Output the (X, Y) coordinate of the center of the cell containing the given text.  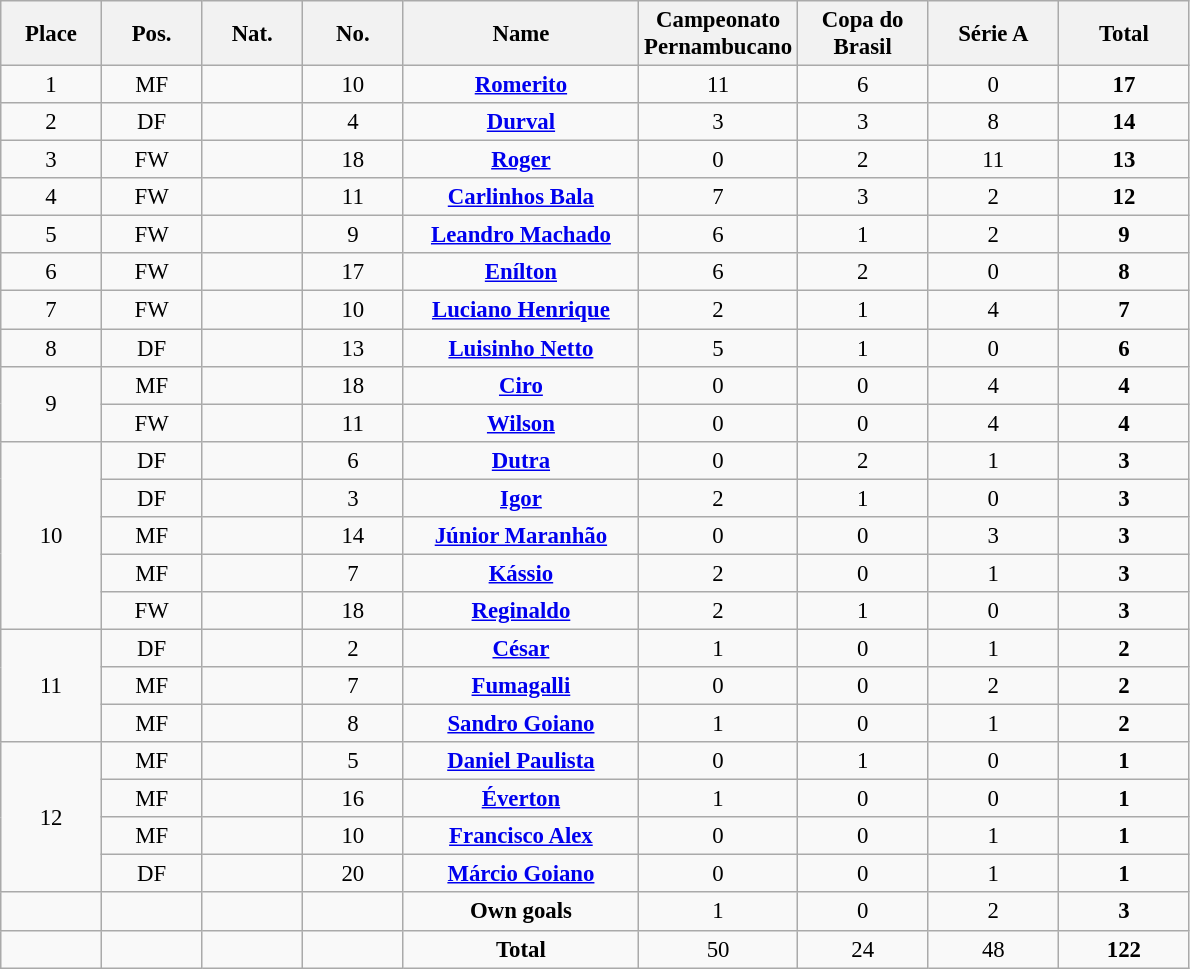
Roger (521, 160)
Carlinhos Bala (521, 197)
Daniel Paulista (521, 761)
Dutra (521, 460)
Reginaldo (521, 611)
Ciro (521, 385)
Luciano Henrique (521, 310)
Name (521, 34)
Copa do Brasil (862, 34)
Éverton (521, 799)
Place (52, 34)
50 (718, 949)
Francisco Alex (521, 836)
Luisinho Netto (521, 348)
Júnior Maranhão (521, 536)
20 (354, 874)
Igor (521, 498)
Durval (521, 122)
Kássio (521, 573)
16 (354, 799)
122 (1124, 949)
César (521, 648)
Campeonato Pernambucano (718, 34)
24 (862, 949)
Pos. (152, 34)
Romerito (521, 85)
Enílton (521, 273)
Wilson (521, 423)
48 (994, 949)
Sandro Goiano (521, 724)
Leandro Machado (521, 235)
Fumagalli (521, 686)
Own goals (521, 912)
Nat. (252, 34)
Série A (994, 34)
Márcio Goiano (521, 874)
No. (354, 34)
